For the text-containing cell, return its midpoint in [x, y] coordinate format. 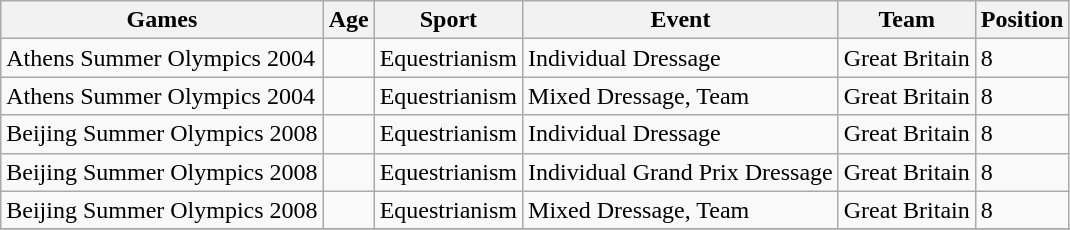
Individual Grand Prix Dressage [681, 172]
Team [906, 20]
Age [348, 20]
Sport [448, 20]
Games [162, 20]
Position [1022, 20]
Event [681, 20]
